Detect which cell encompasses the target text, then output its [x, y] center coordinate. 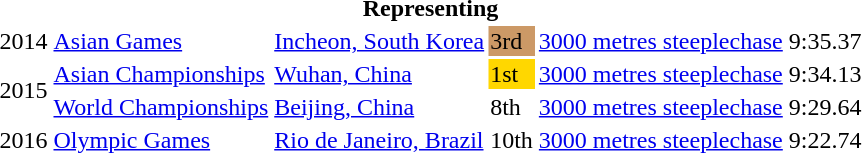
Asian Games [161, 41]
Wuhan, China [380, 74]
Incheon, South Korea [380, 41]
World Championships [161, 107]
Asian Championships [161, 74]
8th [512, 107]
1st [512, 74]
3rd [512, 41]
Beijing, China [380, 107]
